Scan for the cell matching the given text and deliver its (x, y) coordinate at center. 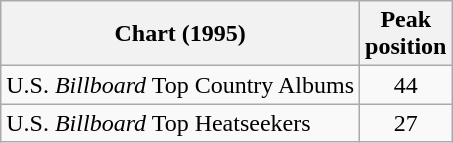
Peakposition (406, 34)
27 (406, 123)
U.S. Billboard Top Heatseekers (180, 123)
U.S. Billboard Top Country Albums (180, 85)
44 (406, 85)
Chart (1995) (180, 34)
